Extract the [x, y] coordinate from the center of the cell holding the provided text.  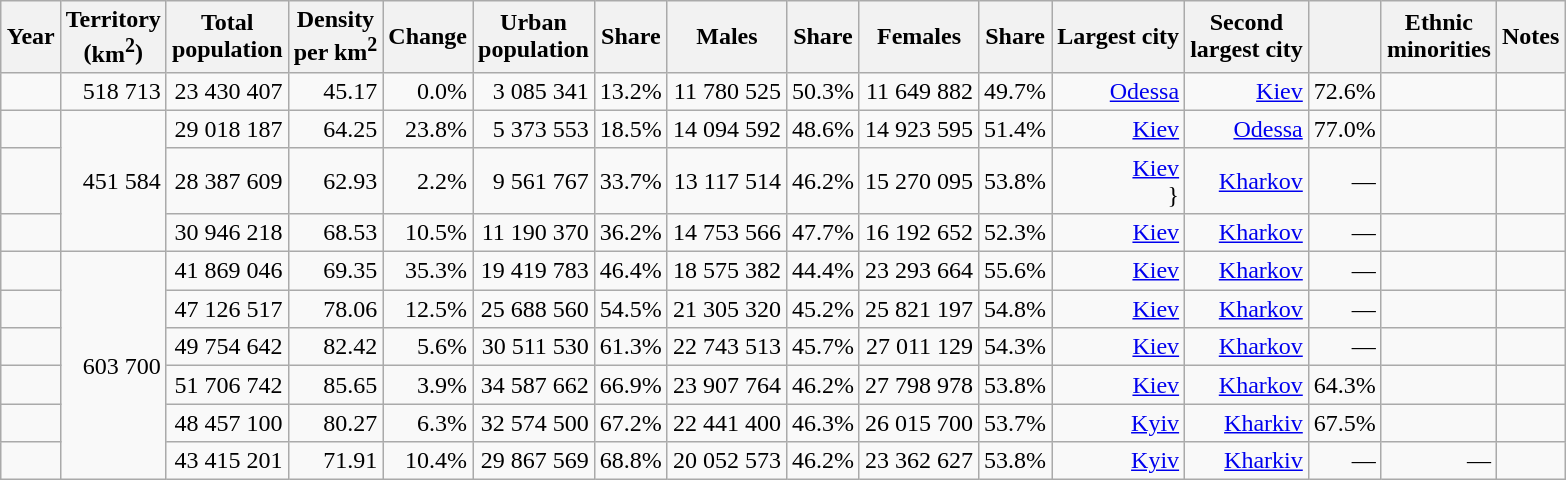
48.6% [822, 129]
48 457 100 [227, 423]
14 753 566 [726, 232]
23 430 407 [227, 91]
23 362 627 [918, 461]
27 011 129 [918, 347]
26 015 700 [918, 423]
18 575 382 [726, 271]
64.25 [336, 129]
23.8% [428, 129]
Females [918, 37]
45.2% [822, 309]
78.06 [336, 309]
13.2% [630, 91]
22 441 400 [726, 423]
47.7% [822, 232]
603 700 [113, 366]
71.91 [336, 461]
16 192 652 [918, 232]
50.3% [822, 91]
64.3% [1344, 385]
27 798 978 [918, 385]
3.9% [428, 385]
518 713 [113, 91]
82.42 [336, 347]
67.2% [630, 423]
23 907 764 [726, 385]
0.0% [428, 91]
Territory(km2) [113, 37]
11 190 370 [534, 232]
29 018 187 [227, 129]
5.6% [428, 347]
13 117 514 [726, 180]
20 052 573 [726, 461]
51.4% [1016, 129]
66.9% [630, 385]
10.4% [428, 461]
77.0% [1344, 129]
47 126 517 [227, 309]
11 780 525 [726, 91]
Year [30, 37]
29 867 569 [534, 461]
21 305 320 [726, 309]
68.53 [336, 232]
12.5% [428, 309]
51 706 742 [227, 385]
35.3% [428, 271]
49 754 642 [227, 347]
28 387 609 [227, 180]
69.35 [336, 271]
34 587 662 [534, 385]
Totalpopulation [227, 37]
Males [726, 37]
22 743 513 [726, 347]
Densityper km2 [336, 37]
Urbanpopulation [534, 37]
85.65 [336, 385]
68.8% [630, 461]
11 649 882 [918, 91]
46.4% [630, 271]
54.8% [1016, 309]
15 270 095 [918, 180]
18.5% [630, 129]
14 923 595 [918, 129]
3 085 341 [534, 91]
54.5% [630, 309]
Largest city [1118, 37]
Change [428, 37]
44.4% [822, 271]
80.27 [336, 423]
33.7% [630, 180]
25 821 197 [918, 309]
19 419 783 [534, 271]
72.6% [1344, 91]
Kiev} [1118, 180]
62.93 [336, 180]
53.7% [1016, 423]
54.3% [1016, 347]
61.3% [630, 347]
25 688 560 [534, 309]
41 869 046 [227, 271]
6.3% [428, 423]
Secondlargest city [1247, 37]
30 511 530 [534, 347]
32 574 500 [534, 423]
2.2% [428, 180]
Notes [1530, 37]
14 094 592 [726, 129]
52.3% [1016, 232]
36.2% [630, 232]
23 293 664 [918, 271]
30 946 218 [227, 232]
9 561 767 [534, 180]
46.3% [822, 423]
45.7% [822, 347]
Ethnicminorities [1438, 37]
67.5% [1344, 423]
49.7% [1016, 91]
451 584 [113, 180]
43 415 201 [227, 461]
5 373 553 [534, 129]
10.5% [428, 232]
55.6% [1016, 271]
45.17 [336, 91]
